For the text-containing cell, return its midpoint in (x, y) coordinate format. 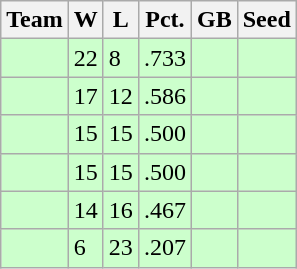
Seed (266, 20)
17 (86, 96)
6 (86, 248)
.733 (164, 58)
22 (86, 58)
GB (214, 20)
L (120, 20)
.467 (164, 210)
14 (86, 210)
8 (120, 58)
.586 (164, 96)
Team (35, 20)
Pct. (164, 20)
12 (120, 96)
16 (120, 210)
23 (120, 248)
.207 (164, 248)
W (86, 20)
